From the cell containing the given text, extract its center point as [x, y] coordinate. 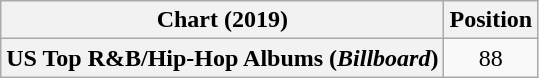
US Top R&B/Hip-Hop Albums (Billboard) [222, 58]
88 [491, 58]
Chart (2019) [222, 20]
Position [491, 20]
